Identify which cell holds the provided text, then report its (X, Y) central coordinate. 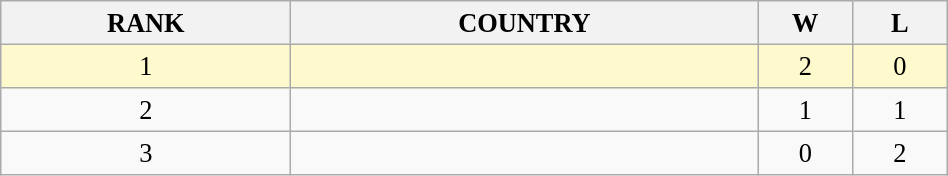
3 (146, 153)
W (806, 22)
COUNTRY (524, 22)
RANK (146, 22)
L (900, 22)
